Return [x, y] of the center of cell containing provided text 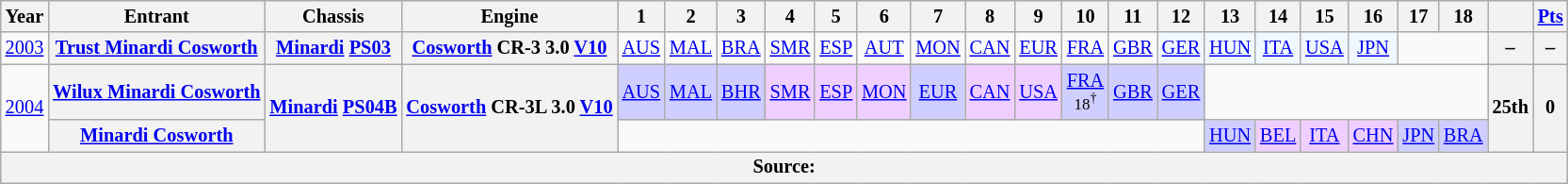
Minardi PS04B [333, 108]
7 [938, 16]
Cosworth CR-3 3.0 V10 [509, 48]
14 [1278, 16]
2003 [24, 48]
6 [883, 16]
BHR [741, 92]
Chassis [333, 16]
FRA18† [1085, 92]
0 [1550, 108]
5 [836, 16]
9 [1038, 16]
Wilux Minardi Cosworth [156, 92]
FRA [1085, 48]
17 [1418, 16]
11 [1133, 16]
BEL [1278, 135]
Source: [784, 167]
10 [1085, 16]
2 [691, 16]
16 [1373, 16]
Minardi PS03 [333, 48]
4 [791, 16]
2004 [24, 108]
15 [1324, 16]
12 [1181, 16]
1 [641, 16]
Entrant [156, 16]
18 [1463, 16]
AUT [883, 48]
Pts [1550, 16]
Trust Minardi Cosworth [156, 48]
Cosworth CR-3L 3.0 V10 [509, 108]
Engine [509, 16]
25th [1511, 108]
CHN [1373, 135]
3 [741, 16]
Minardi Cosworth [156, 135]
8 [991, 16]
13 [1230, 16]
Year [24, 16]
